Capture the cell that displays the provided text and extract its [x, y] central coordinate. 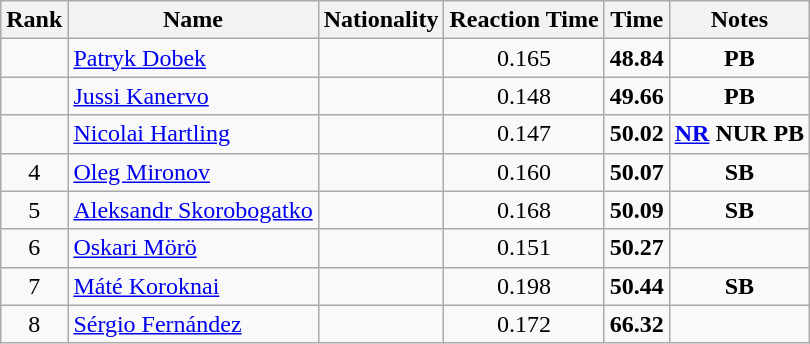
50.07 [636, 172]
4 [34, 172]
5 [34, 210]
50.09 [636, 210]
48.84 [636, 58]
66.32 [636, 324]
0.168 [524, 210]
Nicolai Hartling [193, 134]
Time [636, 20]
0.165 [524, 58]
NR NUR PB [739, 134]
Sérgio Fernández [193, 324]
0.198 [524, 286]
50.44 [636, 286]
Jussi Kanervo [193, 96]
Aleksandr Skorobogatko [193, 210]
0.151 [524, 248]
8 [34, 324]
Máté Koroknai [193, 286]
0.160 [524, 172]
Notes [739, 20]
Name [193, 20]
7 [34, 286]
Oleg Mironov [193, 172]
Patryk Dobek [193, 58]
6 [34, 248]
Reaction Time [524, 20]
50.27 [636, 248]
0.172 [524, 324]
0.147 [524, 134]
Oskari Mörö [193, 248]
50.02 [636, 134]
Rank [34, 20]
Nationality [381, 20]
0.148 [524, 96]
49.66 [636, 96]
